Identify which cell holds the provided text, then report its (X, Y) central coordinate. 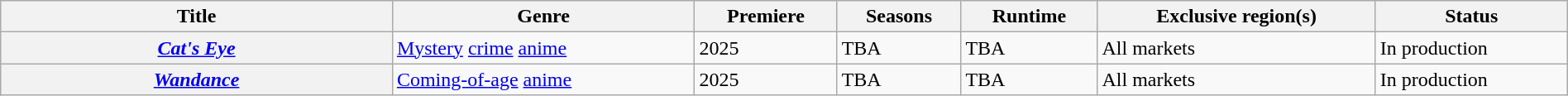
Genre (543, 17)
Title (197, 17)
Cat's Eye (197, 48)
Seasons (899, 17)
Wandance (197, 79)
Mystery crime anime (543, 48)
Runtime (1029, 17)
Status (1471, 17)
Exclusive region(s) (1236, 17)
Premiere (766, 17)
Coming-of-age anime (543, 79)
